Identify which cell holds the provided text, then report its (X, Y) central coordinate. 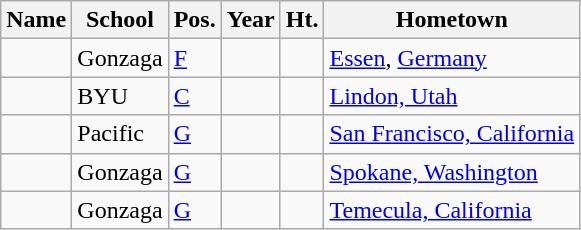
Ht. (302, 20)
BYU (120, 96)
School (120, 20)
San Francisco, California (452, 134)
Pacific (120, 134)
Spokane, Washington (452, 172)
C (194, 96)
Name (36, 20)
Pos. (194, 20)
Essen, Germany (452, 58)
Year (250, 20)
Lindon, Utah (452, 96)
Temecula, California (452, 210)
F (194, 58)
Hometown (452, 20)
